Find where the given text appears and provide that cell's center as [x, y] coordinate. 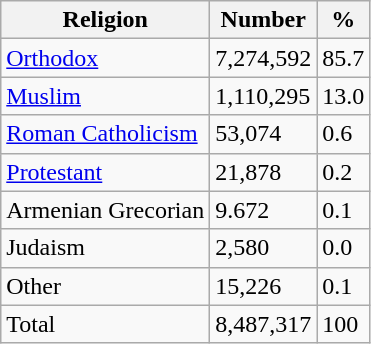
Muslim [106, 96]
0.2 [344, 172]
15,226 [264, 286]
Total [106, 324]
Roman Catholicism [106, 134]
Protestant [106, 172]
85.7 [344, 58]
Orthodox [106, 58]
Religion [106, 20]
Armenian Grecorian [106, 210]
1,110,295 [264, 96]
9.672 [264, 210]
0.0 [344, 248]
7,274,592 [264, 58]
% [344, 20]
21,878 [264, 172]
Judaism [106, 248]
2,580 [264, 248]
13.0 [344, 96]
0.6 [344, 134]
Number [264, 20]
100 [344, 324]
53,074 [264, 134]
8,487,317 [264, 324]
Other [106, 286]
